From the cell containing the given text, extract its center point as (x, y) coordinate. 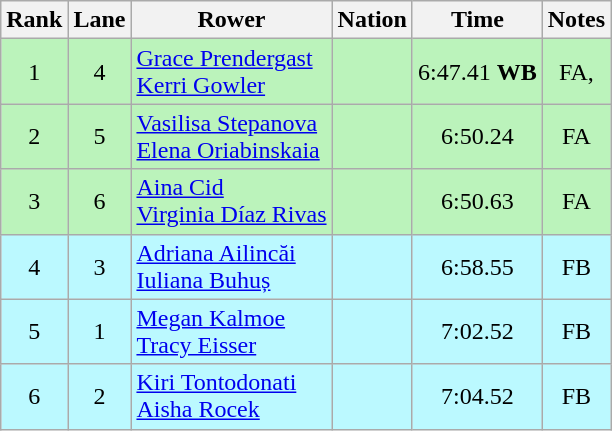
Rank (34, 20)
7:02.52 (477, 332)
Aina CidVirginia Díaz Rivas (232, 202)
6:50.63 (477, 202)
Vasilisa StepanovaElena Oriabinskaia (232, 136)
7:04.52 (477, 396)
Nation (372, 20)
Megan KalmoeTracy Eisser (232, 332)
Notes (576, 20)
Time (477, 20)
Rower (232, 20)
6:58.55 (477, 266)
Grace PrendergastKerri Gowler (232, 72)
Adriana AilincăiIuliana Buhuș (232, 266)
Lane (100, 20)
6:47.41 WB (477, 72)
Kiri TontodonatiAisha Rocek (232, 396)
6:50.24 (477, 136)
FA, (576, 72)
